Locate the cell with the specified text and output its (x, y) center coordinate. 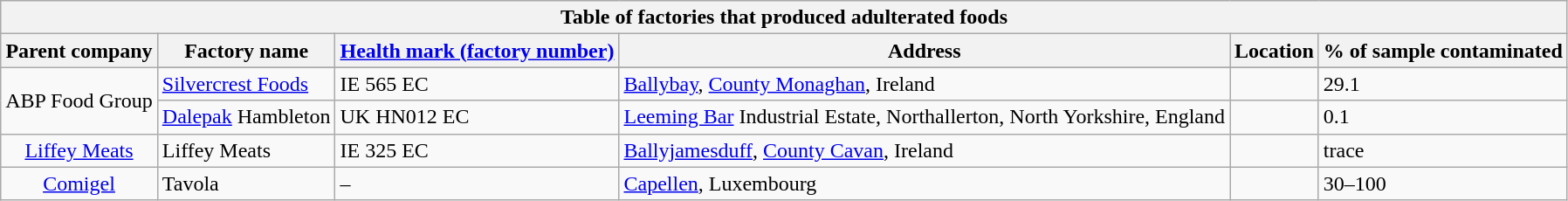
29.1 (1442, 84)
Factory name (246, 51)
Health mark (factory number) (477, 51)
Silvercrest Foods (246, 84)
Location (1275, 51)
Ballybay, County Monaghan, Ireland (925, 84)
Ballyjamesduff, County Cavan, Ireland (925, 150)
Table of factories that produced adulterated foods (784, 17)
UK HN012 EC (477, 117)
Parent company (79, 51)
Comigel (79, 184)
30–100 (1442, 184)
– (477, 184)
Tavola (246, 184)
Address (925, 51)
ABP Food Group (79, 100)
IE 325 EC (477, 150)
Capellen, Luxembourg (925, 184)
trace (1442, 150)
Leeming Bar Industrial Estate, Northallerton, North Yorkshire, England (925, 117)
% of sample contaminated (1442, 51)
Dalepak Hambleton (246, 117)
IE 565 EC (477, 84)
0.1 (1442, 117)
